Scan for the cell matching the given text and deliver its (X, Y) coordinate at center. 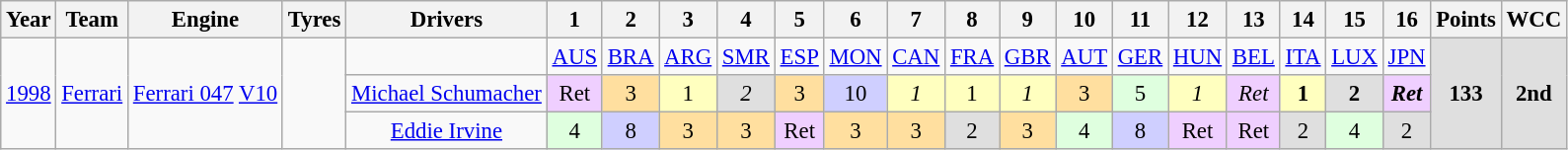
GER (1140, 57)
ESP (799, 57)
14 (1303, 20)
Team (93, 20)
GBR (1026, 57)
Tyres (314, 20)
Michael Schumacher (447, 94)
11 (1140, 20)
12 (1198, 20)
CAN (916, 57)
WCC (1533, 20)
16 (1407, 20)
HUN (1198, 57)
Ferrari (93, 95)
133 (1466, 95)
13 (1253, 20)
AUS (574, 57)
MON (856, 57)
Engine (205, 20)
SMR (746, 57)
9 (1026, 20)
AUT (1083, 57)
15 (1354, 20)
Points (1466, 20)
1998 (29, 95)
Year (29, 20)
Drivers (447, 20)
JPN (1407, 57)
2nd (1533, 95)
Eddie Irvine (447, 131)
BEL (1253, 57)
BRA (630, 57)
6 (856, 20)
LUX (1354, 57)
FRA (973, 57)
Ferrari 047 V10 (205, 95)
ARG (689, 57)
7 (916, 20)
ITA (1303, 57)
